Locate the cell with the specified text and output its [x, y] center coordinate. 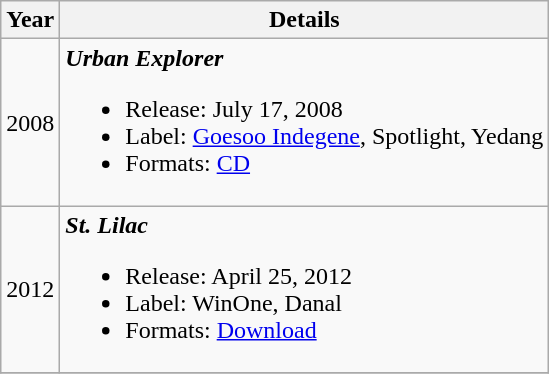
2012 [30, 290]
St. LilacRelease: April 25, 2012Label: WinOne, DanalFormats: Download [304, 290]
Urban ExplorerRelease: July 17, 2008Label: Goesoo Indegene, Spotlight, YedangFormats: CD [304, 122]
2008 [30, 122]
Details [304, 20]
Year [30, 20]
